Locate the cell with the specified text and output its [x, y] center coordinate. 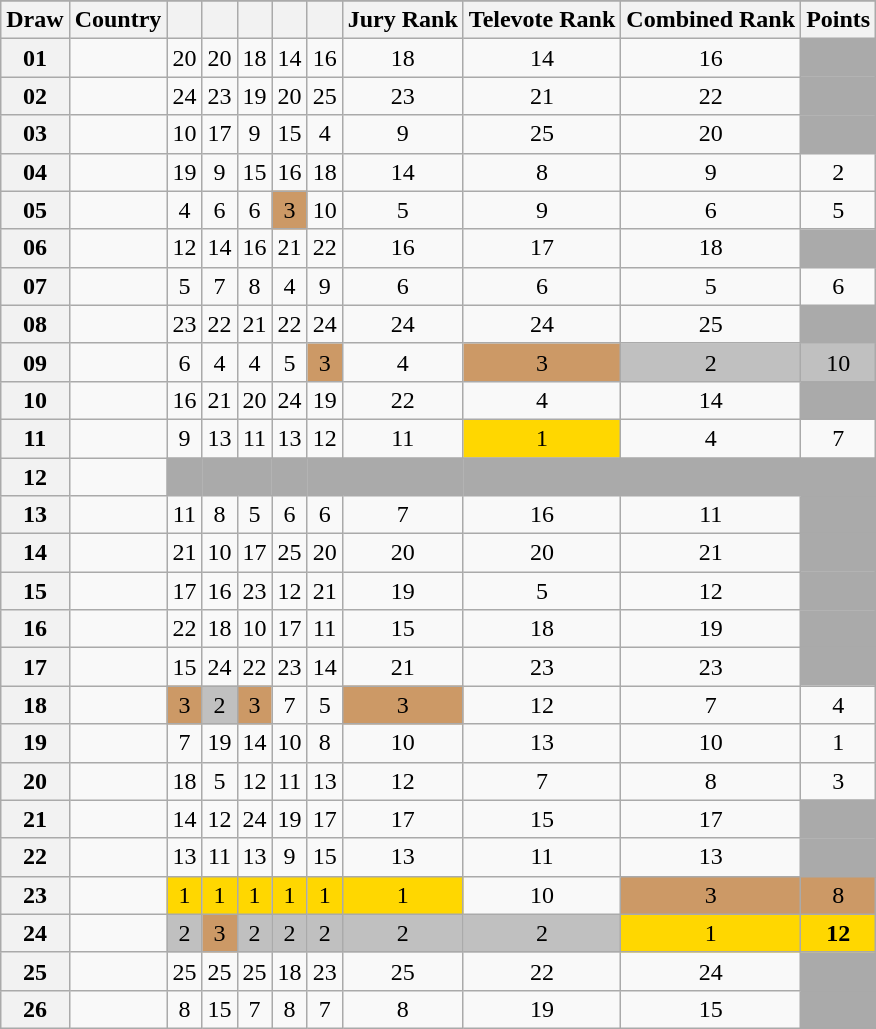
06 [35, 248]
Combined Rank [711, 20]
Draw [35, 20]
02 [35, 96]
Jury Rank [402, 20]
03 [35, 134]
07 [35, 286]
08 [35, 324]
04 [35, 172]
09 [35, 362]
Televote Rank [542, 20]
26 [35, 1009]
Country [118, 20]
05 [35, 210]
Points [838, 20]
01 [35, 58]
